Output the (x, y) coordinate of the center of the cell containing the given text.  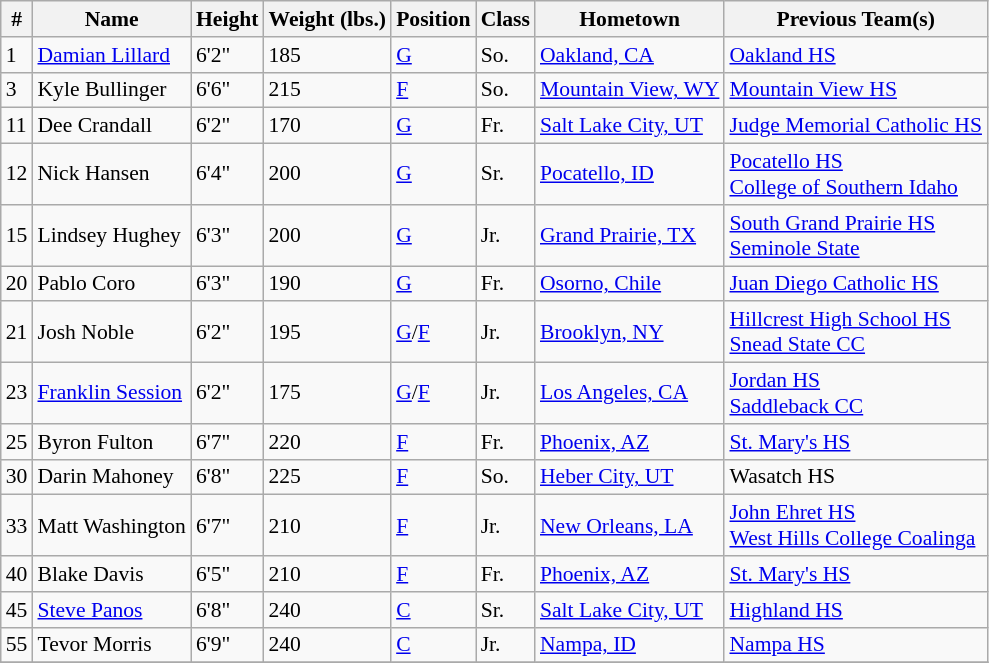
25 (17, 442)
12 (17, 174)
185 (327, 55)
220 (327, 442)
Franklin Session (112, 394)
New Orleans, LA (630, 526)
11 (17, 126)
Nampa HS (856, 645)
Blake Davis (112, 574)
15 (17, 236)
Mountain View, WY (630, 90)
215 (327, 90)
Juan Diego Catholic HS (856, 284)
Brooklyn, NY (630, 332)
Damian Lillard (112, 55)
6'4" (227, 174)
190 (327, 284)
6'6" (227, 90)
55 (17, 645)
20 (17, 284)
Tevor Morris (112, 645)
225 (327, 477)
Wasatch HS (856, 477)
Pablo Coro (112, 284)
Lindsey Hughey (112, 236)
Steve Panos (112, 610)
Kyle Bullinger (112, 90)
40 (17, 574)
Heber City, UT (630, 477)
Nick Hansen (112, 174)
Height (227, 19)
Weight (lbs.) (327, 19)
Highland HS (856, 610)
Oakland HS (856, 55)
Jordan HSSaddleback CC (856, 394)
Dee Crandall (112, 126)
# (17, 19)
Darin Mahoney (112, 477)
Pocatello, ID (630, 174)
6'5" (227, 574)
33 (17, 526)
John Ehret HSWest Hills College Coalinga (856, 526)
South Grand Prairie HSSeminole State (856, 236)
Name (112, 19)
Previous Team(s) (856, 19)
Byron Fulton (112, 442)
Hillcrest High School HSSnead State CC (856, 332)
Matt Washington (112, 526)
3 (17, 90)
6'9" (227, 645)
45 (17, 610)
Oakland, CA (630, 55)
30 (17, 477)
1 (17, 55)
Grand Prairie, TX (630, 236)
Pocatello HSCollege of Southern Idaho (856, 174)
Nampa, ID (630, 645)
Hometown (630, 19)
Mountain View HS (856, 90)
Osorno, Chile (630, 284)
175 (327, 394)
Position (433, 19)
21 (17, 332)
Class (506, 19)
Los Angeles, CA (630, 394)
170 (327, 126)
195 (327, 332)
23 (17, 394)
Josh Noble (112, 332)
Judge Memorial Catholic HS (856, 126)
